Identify which cell holds the provided text, then report its [x, y] central coordinate. 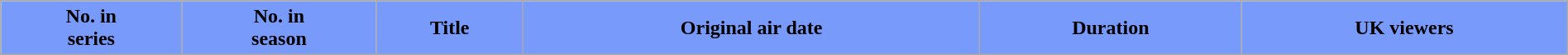
UK viewers [1404, 28]
Original air date [751, 28]
Title [450, 28]
Duration [1111, 28]
No. inseries [91, 28]
No. inseason [280, 28]
